Return (X, Y) of the center of cell containing provided text 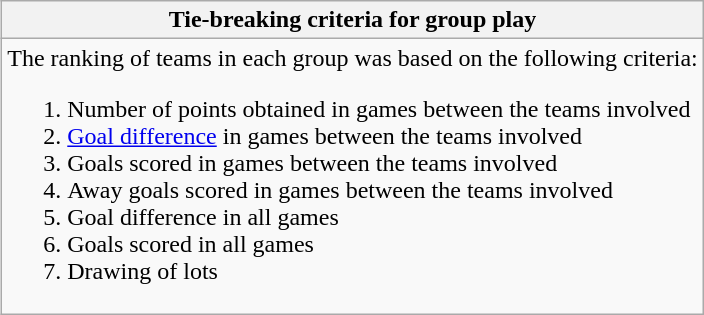
Tie-breaking criteria for group play (353, 20)
